Detect which cell encompasses the target text, then output its [X, Y] center coordinate. 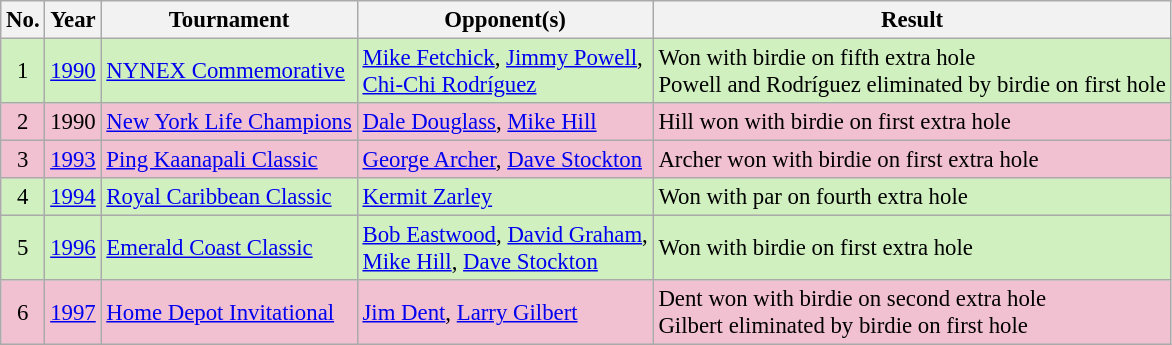
Dent won with birdie on second extra holeGilbert eliminated by birdie on first hole [912, 312]
Result [912, 20]
New York Life Champions [229, 122]
NYNEX Commemorative [229, 72]
Year [73, 20]
Royal Caribbean Classic [229, 197]
Opponent(s) [505, 20]
George Archer, Dave Stockton [505, 160]
1994 [73, 197]
4 [23, 197]
Tournament [229, 20]
5 [23, 248]
3 [23, 160]
Home Depot Invitational [229, 312]
1997 [73, 312]
Emerald Coast Classic [229, 248]
Mike Fetchick, Jimmy Powell, Chi-Chi Rodríguez [505, 72]
Won with birdie on fifth extra holePowell and Rodríguez eliminated by birdie on first hole [912, 72]
Won with par on fourth extra hole [912, 197]
Bob Eastwood, David Graham, Mike Hill, Dave Stockton [505, 248]
Archer won with birdie on first extra hole [912, 160]
1 [23, 72]
6 [23, 312]
Ping Kaanapali Classic [229, 160]
Won with birdie on first extra hole [912, 248]
2 [23, 122]
Jim Dent, Larry Gilbert [505, 312]
1996 [73, 248]
Dale Douglass, Mike Hill [505, 122]
No. [23, 20]
Kermit Zarley [505, 197]
Hill won with birdie on first extra hole [912, 122]
1993 [73, 160]
